Return [X, Y] of the center of cell containing provided text 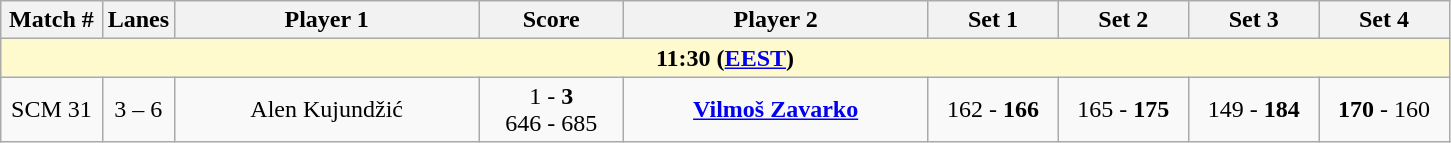
Set 2 [1123, 20]
Player 1 [327, 20]
1 - 3 646 - 685 [552, 110]
149 - 184 [1253, 110]
Player 2 [776, 20]
Lanes [138, 20]
Set 1 [993, 20]
165 - 175 [1123, 110]
Set 4 [1384, 20]
162 - 166 [993, 110]
Alen Kujundžić [327, 110]
SCM 31 [52, 110]
Match # [52, 20]
3 – 6 [138, 110]
170 - 160 [1384, 110]
Set 3 [1253, 20]
11:30 (EEST) [725, 58]
Score [552, 20]
Vilmoš Zavarko [776, 110]
